Extract the (X, Y) coordinate from the center of the cell holding the provided text.  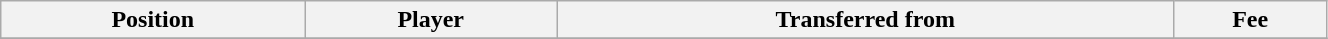
Transferred from (866, 20)
Player (431, 20)
Position (153, 20)
Fee (1250, 20)
